Return the (x, y) coordinate for the center point of the cell that contains the specified text.  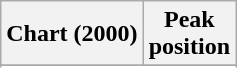
Peak position (189, 34)
Chart (2000) (72, 34)
